Search for the cell housing the specified text and yield its (x, y) center coordinate. 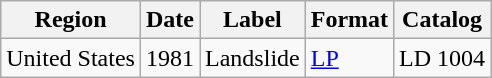
Region (71, 20)
Landslide (253, 58)
LP (349, 58)
LD 1004 (442, 58)
Label (253, 20)
Catalog (442, 20)
1981 (170, 58)
Date (170, 20)
United States (71, 58)
Format (349, 20)
